Scan for the cell matching the given text and deliver its (X, Y) coordinate at center. 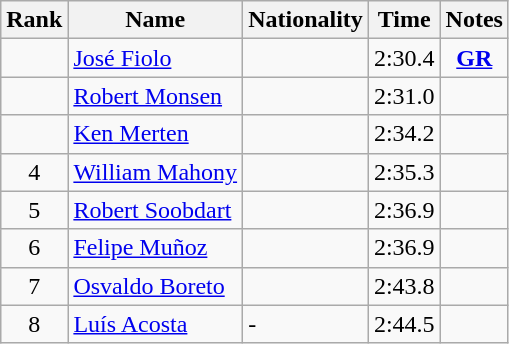
2:44.5 (404, 324)
4 (34, 172)
Rank (34, 20)
8 (34, 324)
Robert Soobdart (156, 210)
2:34.2 (404, 134)
Ken Merten (156, 134)
Name (156, 20)
2:30.4 (404, 58)
- (306, 324)
Felipe Muñoz (156, 248)
Notes (474, 20)
GR (474, 58)
Time (404, 20)
Luís Acosta (156, 324)
5 (34, 210)
José Fiolo (156, 58)
6 (34, 248)
Nationality (306, 20)
2:35.3 (404, 172)
2:31.0 (404, 96)
7 (34, 286)
Robert Monsen (156, 96)
Osvaldo Boreto (156, 286)
2:43.8 (404, 286)
William Mahony (156, 172)
